Return [X, Y] of the center of cell containing provided text 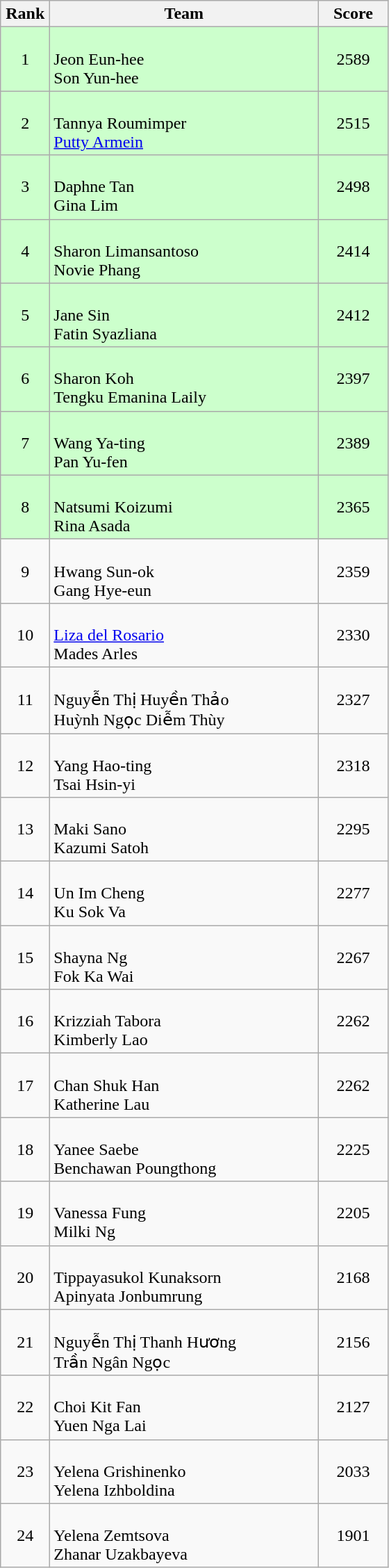
Tippayasukol KunaksornApinyata Jonbumrung [184, 1277]
Sharon KohTengku Emanina Laily [184, 379]
2414 [353, 251]
9 [25, 571]
21 [25, 1342]
2267 [353, 957]
13 [25, 830]
2168 [353, 1277]
Rank [25, 14]
7 [25, 443]
2127 [353, 1407]
Jane SinFatin Syazliana [184, 315]
Vanessa FungMilki Ng [184, 1213]
2033 [353, 1471]
Yelena ZemtsovaZhanar Uzakbayeva [184, 1535]
2589 [353, 59]
23 [25, 1471]
2156 [353, 1342]
Tannya RoumimperPutty Armein [184, 123]
Un Im ChengKu Sok Va [184, 894]
15 [25, 957]
2397 [353, 379]
2330 [353, 635]
22 [25, 1407]
Team [184, 14]
2389 [353, 443]
16 [25, 1021]
Jeon Eun-heeSon Yun-hee [184, 59]
Nguyễn Thị Huyền ThảoHuỳnh Ngọc Diễm Thùy [184, 700]
2365 [353, 507]
2295 [353, 830]
18 [25, 1149]
Shayna NgFok Ka Wai [184, 957]
2359 [353, 571]
Krizziah TaboraKimberly Lao [184, 1021]
Natsumi KoizumiRina Asada [184, 507]
14 [25, 894]
Liza del RosarioMades Arles [184, 635]
2498 [353, 187]
Score [353, 14]
Yang Hao-tingTsai Hsin-yi [184, 765]
2 [25, 123]
11 [25, 700]
2318 [353, 765]
19 [25, 1213]
5 [25, 315]
Daphne TanGina Lim [184, 187]
2277 [353, 894]
4 [25, 251]
Yelena GrishinenkoYelena Izhboldina [184, 1471]
Maki SanoKazumi Satoh [184, 830]
3 [25, 187]
1 [25, 59]
20 [25, 1277]
2225 [353, 1149]
Yanee SaebeBenchawan Poungthong [184, 1149]
Hwang Sun-okGang Hye-eun [184, 571]
6 [25, 379]
17 [25, 1085]
Chan Shuk HanKatherine Lau [184, 1085]
8 [25, 507]
2515 [353, 123]
2412 [353, 315]
2205 [353, 1213]
Sharon LimansantosoNovie Phang [184, 251]
10 [25, 635]
24 [25, 1535]
Wang Ya-tingPan Yu-fen [184, 443]
2327 [353, 700]
12 [25, 765]
Nguyễn Thị Thanh HươngTrần Ngân Ngọc [184, 1342]
Choi Kit FanYuen Nga Lai [184, 1407]
1901 [353, 1535]
